Output the [X, Y] coordinate of the center of the cell containing the given text.  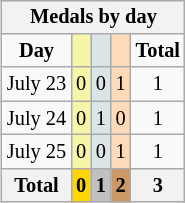
July 24 [36, 118]
Day [36, 51]
3 [158, 185]
July 25 [36, 152]
2 [121, 185]
July 23 [36, 84]
Medals by day [94, 17]
